For the text-containing cell, return its midpoint in [X, Y] coordinate format. 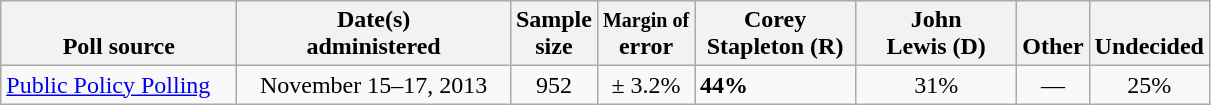
Margin oferror [646, 34]
Public Policy Polling [119, 85]
November 15–17, 2013 [374, 85]
Poll source [119, 34]
Other [1053, 34]
31% [936, 85]
25% [1149, 85]
CoreyStapleton (R) [776, 34]
Undecided [1149, 34]
44% [776, 85]
Samplesize [554, 34]
952 [554, 85]
— [1053, 85]
Date(s)administered [374, 34]
± 3.2% [646, 85]
JohnLewis (D) [936, 34]
